Determine the (x, y) coordinate at the center of the cell enclosing the given text.  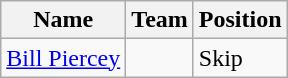
Name (64, 20)
Team (160, 20)
Skip (240, 58)
Bill Piercey (64, 58)
Position (240, 20)
